Detect which cell encompasses the target text, then output its [X, Y] center coordinate. 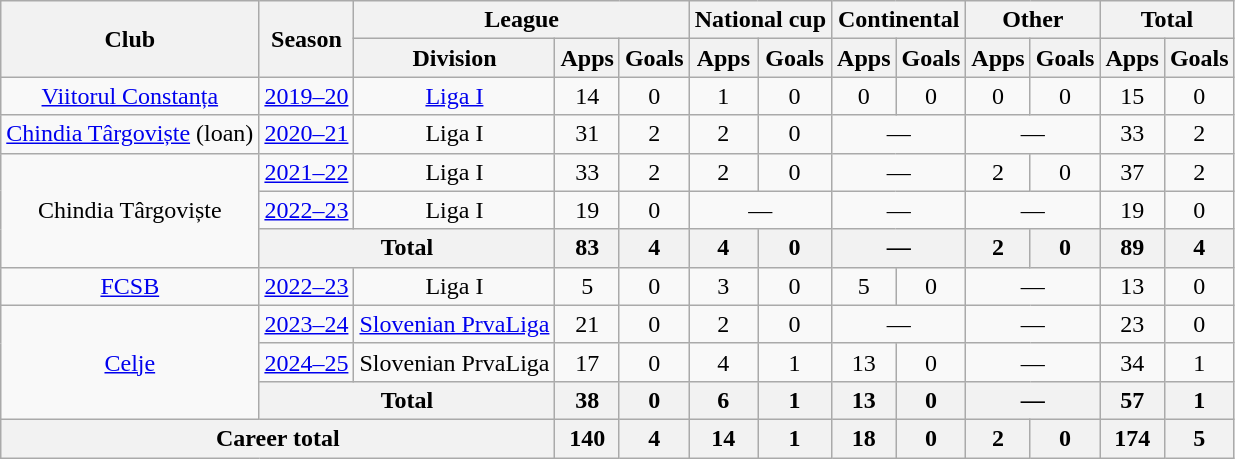
17 [587, 362]
21 [587, 324]
89 [1132, 248]
Career total [278, 438]
2023–24 [306, 324]
Other [1033, 20]
League [522, 20]
6 [723, 400]
Viitorul Constanța [130, 96]
Celje [130, 362]
18 [864, 438]
Division [454, 58]
38 [587, 400]
31 [587, 134]
Chindia Târgoviște [130, 210]
57 [1132, 400]
Continental [899, 20]
15 [1132, 96]
2021–22 [306, 172]
FCSB [130, 286]
174 [1132, 438]
National cup [760, 20]
2019–20 [306, 96]
2020–21 [306, 134]
Season [306, 39]
Chindia Târgoviște (loan) [130, 134]
2024–25 [306, 362]
37 [1132, 172]
Club [130, 39]
23 [1132, 324]
3 [723, 286]
83 [587, 248]
140 [587, 438]
34 [1132, 362]
